Capture the cell that displays the provided text and extract its [x, y] central coordinate. 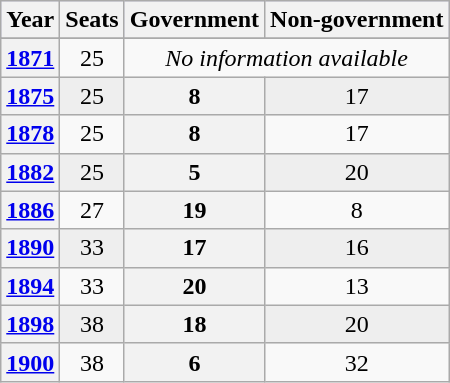
16 [357, 248]
Government [194, 20]
32 [357, 362]
1900 [30, 362]
Year [30, 20]
19 [194, 210]
27 [92, 210]
1878 [30, 134]
13 [357, 286]
1890 [30, 248]
1875 [30, 96]
18 [194, 324]
No information available [286, 58]
5 [194, 172]
6 [194, 362]
Seats [92, 20]
Non-government [357, 20]
1898 [30, 324]
1886 [30, 210]
1894 [30, 286]
1882 [30, 172]
1871 [30, 58]
